Extract the [x, y] coordinate from the center of the cell holding the provided text.  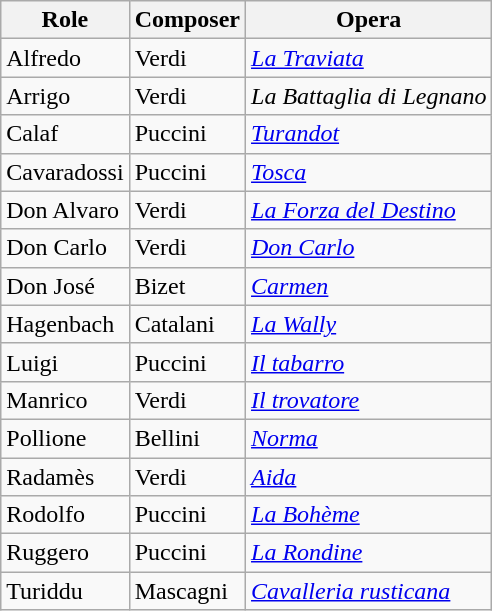
Opera [369, 20]
Calaf [65, 134]
Rodolfo [65, 515]
Norma [369, 438]
Luigi [65, 362]
Cavalleria rusticana [369, 591]
Alfredo [65, 58]
Aida [369, 477]
La Battaglia di Legnano [369, 96]
Tosca [369, 172]
Radamès [65, 477]
La Forza del Destino [369, 210]
Don José [65, 286]
Carmen [369, 286]
Bizet [187, 286]
Turandot [369, 134]
Turiddu [65, 591]
Composer [187, 20]
Bellini [187, 438]
Pollione [65, 438]
La Traviata [369, 58]
Ruggero [65, 553]
Manrico [65, 400]
Hagenbach [65, 324]
La Wally [369, 324]
Cavaradossi [65, 172]
La Bohème [369, 515]
Don Alvaro [65, 210]
Il trovatore [369, 400]
Role [65, 20]
Arrigo [65, 96]
Il tabarro [369, 362]
Catalani [187, 324]
Mascagni [187, 591]
La Rondine [369, 553]
